Detect which cell encompasses the target text, then output its (x, y) center coordinate. 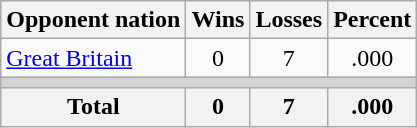
Wins (218, 20)
Opponent nation (94, 20)
Total (94, 107)
Great Britain (94, 58)
Percent (372, 20)
Losses (289, 20)
